Provide the [x, y] coordinate of the cell's center where the given text is located.  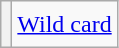
Wild card [64, 24]
